Scan for the cell matching the given text and deliver its [x, y] coordinate at center. 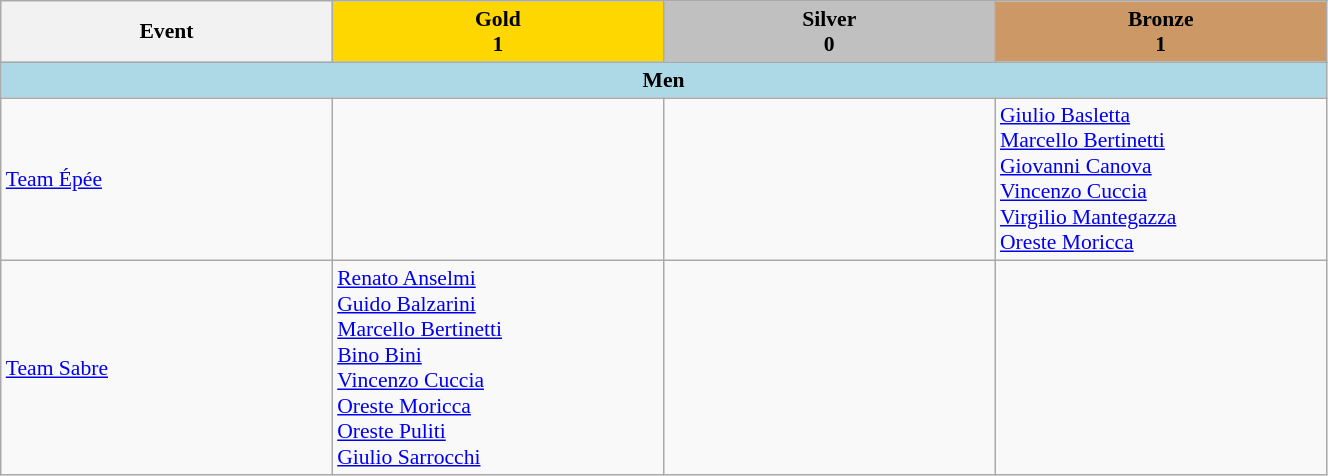
Giulio Basletta Marcello Bertinetti Giovanni Canova Vincenzo Cuccia Virgilio Mantegazza Oreste Moricca [1160, 180]
Gold1 [498, 32]
Event [166, 32]
Team Épée [166, 180]
Men [664, 80]
Renato Anselmi Guido Balzarini Marcello Bertinetti Bino Bini Vincenzo Cuccia Oreste Moricca Oreste Puliti Giulio Sarrocchi [498, 368]
Team Sabre [166, 368]
Bronze1 [1160, 32]
Silver0 [830, 32]
